Output the [x, y] coordinate of the center of the cell containing the given text.  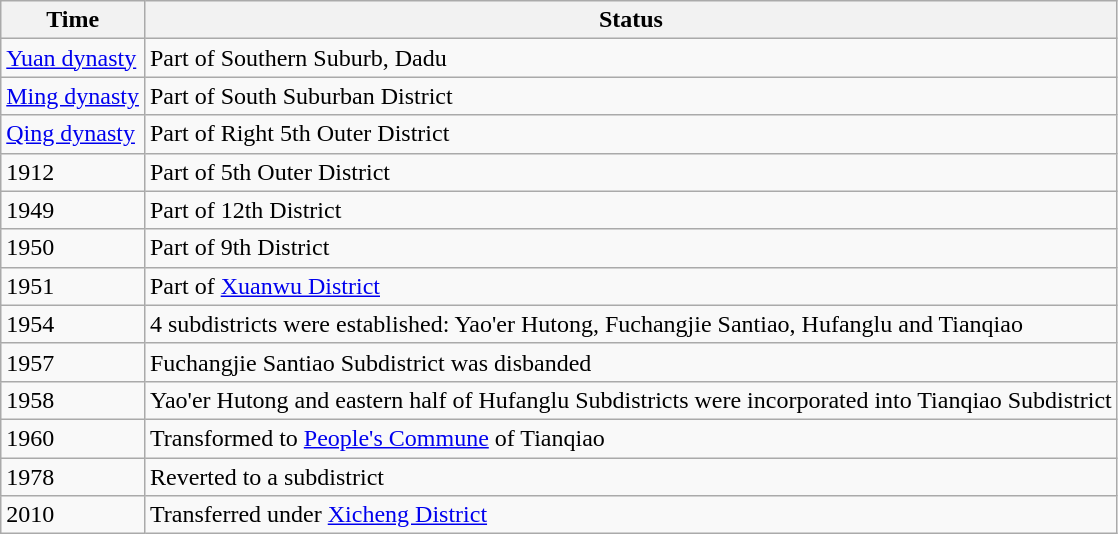
Status [630, 20]
1950 [73, 248]
Qing dynasty [73, 134]
1949 [73, 210]
Yuan dynasty [73, 58]
Reverted to a subdistrict [630, 477]
Fuchangjie Santiao Subdistrict was disbanded [630, 362]
Transferred under Xicheng District [630, 515]
Part of Xuanwu District [630, 286]
1912 [73, 172]
1978 [73, 477]
1958 [73, 400]
4 subdistricts were established: Yao'er Hutong, Fuchangjie Santiao, Hufanglu and Tianqiao [630, 324]
Time [73, 20]
Part of 12th District [630, 210]
1954 [73, 324]
Part of 5th Outer District [630, 172]
Yao'er Hutong and eastern half of Hufanglu Subdistricts were incorporated into Tianqiao Subdistrict [630, 400]
1960 [73, 438]
Part of 9th District [630, 248]
Transformed to People's Commune of Tianqiao [630, 438]
1957 [73, 362]
Part of Right 5th Outer District [630, 134]
2010 [73, 515]
Part of Southern Suburb, Dadu [630, 58]
Ming dynasty [73, 96]
1951 [73, 286]
Part of South Suburban District [630, 96]
